Find where the given text appears and provide that cell's center as [X, Y] coordinate. 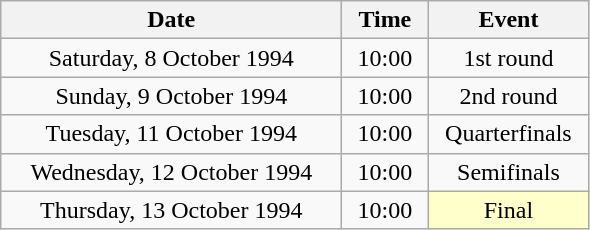
2nd round [508, 96]
Sunday, 9 October 1994 [172, 96]
Date [172, 20]
Quarterfinals [508, 134]
Time [385, 20]
Tuesday, 11 October 1994 [172, 134]
Semifinals [508, 172]
Thursday, 13 October 1994 [172, 210]
Saturday, 8 October 1994 [172, 58]
Wednesday, 12 October 1994 [172, 172]
Event [508, 20]
1st round [508, 58]
Final [508, 210]
